Capture the cell that displays the provided text and extract its [X, Y] central coordinate. 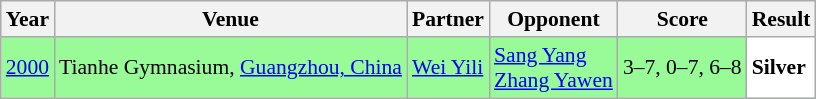
Score [682, 19]
Year [28, 19]
Tianhe Gymnasium, Guangzhou, China [230, 68]
Venue [230, 19]
Partner [448, 19]
Silver [782, 68]
Wei Yili [448, 68]
3–7, 0–7, 6–8 [682, 68]
Opponent [554, 19]
Sang Yang Zhang Yawen [554, 68]
Result [782, 19]
2000 [28, 68]
